Find where the given text appears and provide that cell's center as (X, Y) coordinate. 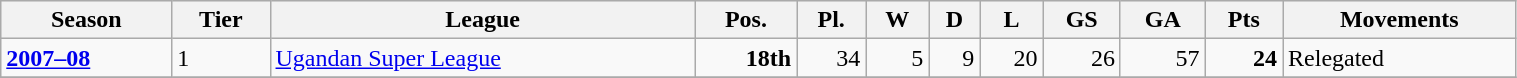
Ugandan Super League (482, 58)
L (1012, 20)
Relegated (1400, 58)
Pos. (746, 20)
34 (832, 58)
20 (1012, 58)
GS (1082, 20)
Pts (1244, 20)
1 (221, 58)
Pl. (832, 20)
24 (1244, 58)
W (898, 20)
League (482, 20)
Tier (221, 20)
9 (954, 58)
57 (1162, 58)
5 (898, 58)
Movements (1400, 20)
Season (86, 20)
GA (1162, 20)
18th (746, 58)
26 (1082, 58)
D (954, 20)
2007–08 (86, 58)
